Scan for the cell matching the given text and deliver its [x, y] coordinate at center. 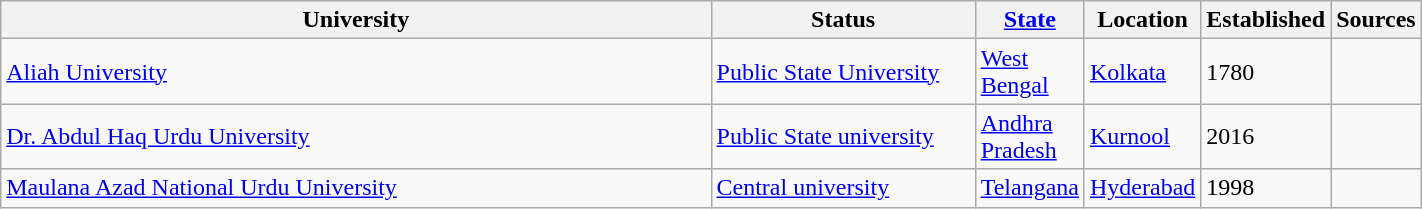
Dr. Abdul Haq Urdu University [356, 136]
Telangana [1030, 188]
University [356, 20]
Status [843, 20]
Hyderabad [1142, 188]
Sources [1376, 20]
2016 [1266, 136]
West Bengal [1030, 72]
Kurnool [1142, 136]
Maulana Azad National Urdu University [356, 188]
1780 [1266, 72]
Location [1142, 20]
1998 [1266, 188]
Public State university [843, 136]
Public State University [843, 72]
Andhra Pradesh [1030, 136]
Central university [843, 188]
Established [1266, 20]
Kolkata [1142, 72]
State [1030, 20]
Aliah University [356, 72]
